Find where the given text appears and provide that cell's center as (X, Y) coordinate. 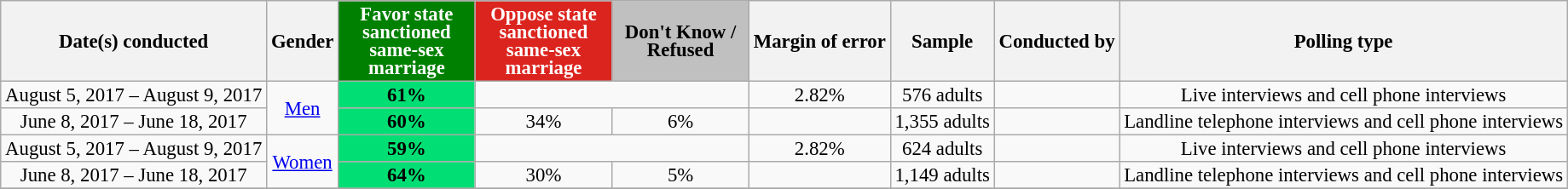
576 adults (942, 95)
Margin of error (819, 41)
60% (408, 122)
Date(s) conducted (134, 41)
Conducted by (1057, 41)
Oppose state sanctioned same-sex marriage (544, 41)
Women (303, 162)
64% (408, 175)
6% (680, 122)
61% (408, 95)
Favor state sanctioned same-sex marriage (408, 41)
Men (303, 109)
1,355 adults (942, 122)
5% (680, 175)
34% (544, 122)
Don't Know / Refused (680, 41)
Sample (942, 41)
1,149 adults (942, 175)
624 adults (942, 149)
Gender (303, 41)
30% (544, 175)
59% (408, 149)
Polling type (1344, 41)
